Locate the cell with the specified text and output its [X, Y] center coordinate. 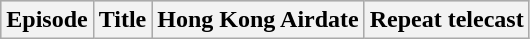
Repeat telecast [446, 20]
Hong Kong Airdate [258, 20]
Episode [47, 20]
Title [122, 20]
